Locate the cell with the specified text and output its [X, Y] center coordinate. 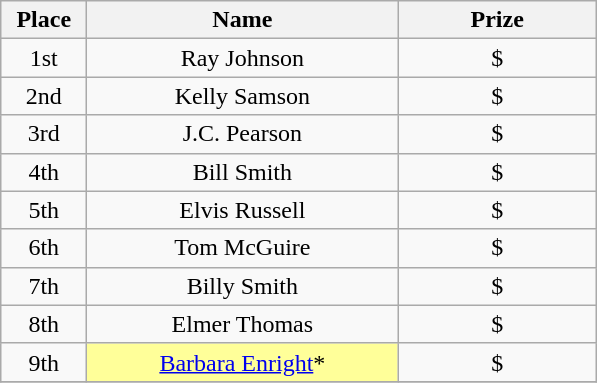
6th [44, 248]
7th [44, 286]
Name [242, 20]
Prize [498, 20]
5th [44, 210]
Tom McGuire [242, 248]
Kelly Samson [242, 96]
8th [44, 324]
Elmer Thomas [242, 324]
Bill Smith [242, 172]
3rd [44, 134]
Ray Johnson [242, 58]
Barbara Enright* [242, 362]
Billy Smith [242, 286]
4th [44, 172]
1st [44, 58]
Place [44, 20]
2nd [44, 96]
9th [44, 362]
J.C. Pearson [242, 134]
Elvis Russell [242, 210]
